Locate the cell with the specified text and output its [x, y] center coordinate. 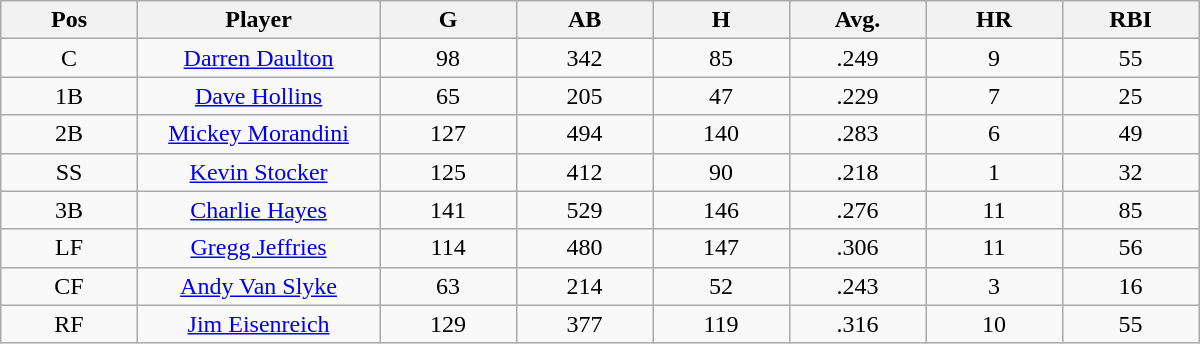
Andy Van Slyke [258, 286]
G [448, 20]
342 [584, 58]
65 [448, 96]
.249 [857, 58]
9 [994, 58]
Pos [69, 20]
214 [584, 286]
3 [994, 286]
Avg. [857, 20]
3B [69, 210]
147 [721, 248]
140 [721, 134]
49 [1130, 134]
AB [584, 20]
529 [584, 210]
125 [448, 172]
2B [69, 134]
480 [584, 248]
25 [1130, 96]
494 [584, 134]
127 [448, 134]
Charlie Hayes [258, 210]
114 [448, 248]
10 [994, 324]
Dave Hollins [258, 96]
63 [448, 286]
.229 [857, 96]
.243 [857, 286]
412 [584, 172]
Jim Eisenreich [258, 324]
Darren Daulton [258, 58]
.276 [857, 210]
.218 [857, 172]
.283 [857, 134]
Mickey Morandini [258, 134]
1 [994, 172]
CF [69, 286]
377 [584, 324]
16 [1130, 286]
6 [994, 134]
52 [721, 286]
56 [1130, 248]
205 [584, 96]
Player [258, 20]
129 [448, 324]
1B [69, 96]
RF [69, 324]
.316 [857, 324]
98 [448, 58]
146 [721, 210]
H [721, 20]
7 [994, 96]
C [69, 58]
RBI [1130, 20]
141 [448, 210]
119 [721, 324]
32 [1130, 172]
Kevin Stocker [258, 172]
Gregg Jeffries [258, 248]
90 [721, 172]
47 [721, 96]
HR [994, 20]
SS [69, 172]
LF [69, 248]
.306 [857, 248]
